Identify which cell holds the provided text, then report its [X, Y] central coordinate. 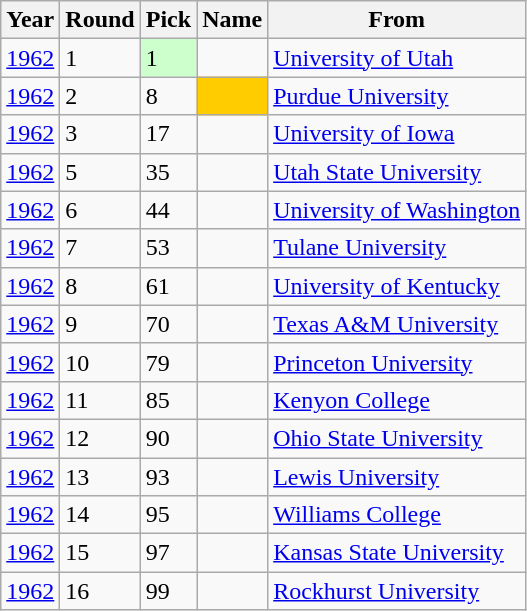
Purdue University [397, 96]
Kenyon College [397, 400]
Pick [168, 20]
Rockhurst University [397, 591]
Ohio State University [397, 438]
Name [232, 20]
2 [100, 96]
University of Utah [397, 58]
44 [168, 210]
From [397, 20]
15 [100, 553]
35 [168, 172]
University of Iowa [397, 134]
79 [168, 362]
Williams College [397, 515]
14 [100, 515]
Tulane University [397, 248]
9 [100, 324]
99 [168, 591]
10 [100, 362]
Year [30, 20]
Kansas State University [397, 553]
93 [168, 477]
85 [168, 400]
5 [100, 172]
90 [168, 438]
Lewis University [397, 477]
17 [168, 134]
7 [100, 248]
97 [168, 553]
6 [100, 210]
Round [100, 20]
95 [168, 515]
University of Washington [397, 210]
16 [100, 591]
University of Kentucky [397, 286]
53 [168, 248]
12 [100, 438]
13 [100, 477]
Utah State University [397, 172]
Texas A&M University [397, 324]
61 [168, 286]
Princeton University [397, 362]
11 [100, 400]
3 [100, 134]
70 [168, 324]
